Extract the [X, Y] coordinate from the center of the cell holding the provided text.  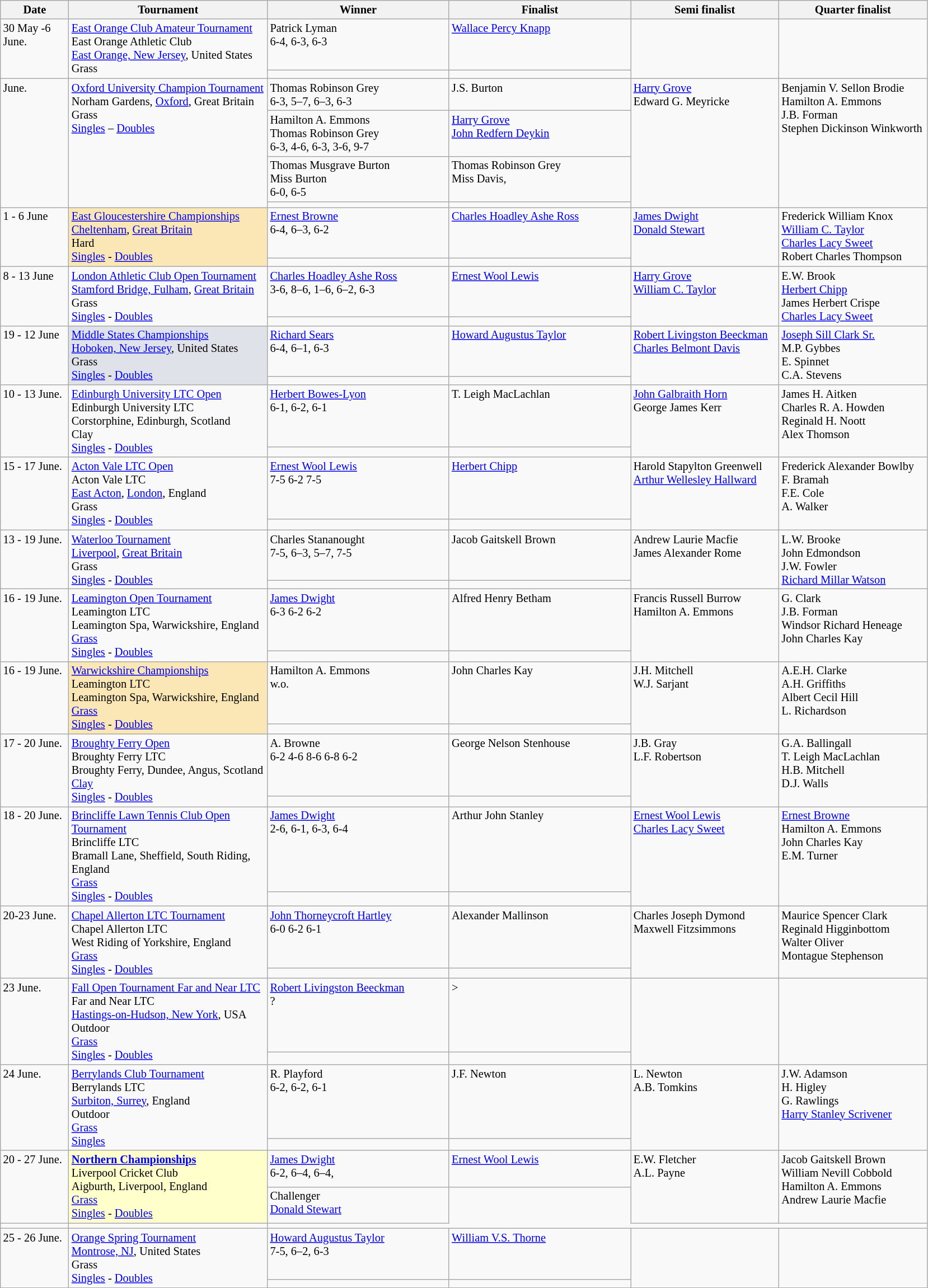
Northern ChampionshipsLiverpool Cricket Club Aigburth, Liverpool, EnglandGrass Singles - Doubles [168, 1187]
J.B. Gray L.F. Robertson [705, 770]
Harry Grove John Redfern Deykin [540, 133]
Frederick William Knox William C. Taylor Charles Lacy Sweet Robert Charles Thompson [853, 237]
23 June. [35, 1021]
James Dwight 6-3 6-2 6-2 [358, 620]
Semi finalist [705, 10]
Harold Stapylton Greenwell Arthur Wellesley Hallward [705, 493]
Harry Grove Edward G. Meyricke [705, 143]
Brincliffe Lawn Tennis Club Open TournamentBrincliffe LTCBramall Lane, Sheffield, South Riding, England GrassSingles - Doubles [168, 856]
Oxford University Champion TournamentNorham Gardens, Oxford, Great BritainGrassSingles – Doubles [168, 143]
Chapel Allerton LTC TournamentChapel Allerton LTCWest Riding of Yorkshire, EnglandGrassSingles - Doubles [168, 942]
Jacob Gaitskell Brown [540, 555]
E.W. Brook Herbert Chipp James Herbert Crispe Charles Lacy Sweet [853, 296]
Charles Joseph Dymond Maxwell Fitzsimmons [705, 942]
13 - 19 June. [35, 560]
G. Clark J.B. Forman Windsor Richard Heneage John Charles Kay [853, 625]
8 - 13 June [35, 296]
E.W. Fletcher A.L. Payne [705, 1187]
Warwickshire ChampionshipsLeamington LTCLeamington Spa, Warwickshire, EnglandGrassSingles - Doubles [168, 698]
J.W. Adamson H. Higley G. Rawlings Harry Stanley Scrivener [853, 1107]
John Thorneycroft Hartley 6-0 6-2 6-1 [358, 937]
L.W. Brooke John Edmondson J.W. Fowler Richard Millar Watson [853, 560]
Broughty Ferry OpenBroughty Ferry LTCBroughty Ferry, Dundee, Angus, Scotland ClaySingles - Doubles [168, 770]
10 - 13 June. [35, 421]
Quarter finalist [853, 10]
Thomas Robinson Grey Miss Davis, [540, 179]
Middle States ChampionshipsHoboken, New Jersey, United States GrassSingles - Doubles [168, 355]
Hamilton A. Emmons Thomas Robinson Grey6-3, 4-6, 6-3, 3-6, 9-7 [358, 133]
George Nelson Stenhouse [540, 765]
17 - 20 June. [35, 770]
Maurice Spencer Clark Reginald Higginbottom Walter Oliver Montague Stephenson [853, 942]
John Charles Kay [540, 693]
Francis Russell Burrow Hamilton A. Emmons [705, 625]
A. Browne 6-2 4-6 8-6 6-8 6-2 [358, 765]
Fall Open Tournament Far and Near LTCFar and Near LTCHastings-on-Hudson, New York, USAOutdoorGrassSingles - Doubles [168, 1021]
R. Playford 6-2, 6-2, 6-1 [358, 1101]
Challenger Donald Stewart [358, 1205]
Ernest Browne6-4, 6–3, 6-2 [358, 232]
East Gloucestershire ChampionshipsCheltenham, Great BritainHard Singles - Doubles [168, 237]
J.H. Mitchell W.J. Sarjant [705, 698]
East Orange Club Amateur TournamentEast Orange Athletic ClubEast Orange, New Jersey, United StatesGrass [168, 49]
1 - 6 June [35, 237]
Richard Sears 6-4, 6–1, 6-3 [358, 351]
Harry Grove William C. Taylor [705, 296]
Hamilton A. Emmons w.o. [358, 693]
J.S. Burton [540, 95]
Herbert Bowes-Lyon 6-1, 6-2, 6-1 [358, 415]
Berrylands Club Tournament Berrylands LTCSurbiton, Surrey, EnglandOutdoorGrassSingles [168, 1107]
Herbert Chipp [540, 488]
Alexander Mallinson [540, 937]
Jacob Gaitskell Brown William Nevill Cobbold Hamilton A. Emmons Andrew Laurie Macfie [853, 1187]
Leamington Open TournamentLeamington LTCLeamington Spa, Warwickshire, EnglandGrassSingles - Doubles [168, 625]
Thomas Musgrave Burton Miss Burton6-0, 6-5 [358, 179]
18 - 20 June. [35, 856]
Andrew Laurie Macfie James Alexander Rome [705, 560]
Frederick Alexander Bowlby F. Bramah F.E. Cole A. Walker [853, 493]
Finalist [540, 10]
Acton Vale LTC OpenActon Vale LTCEast Acton, London, EnglandGrassSingles - Doubles [168, 493]
Charles Stananought 7-5, 6–3, 5–7, 7-5 [358, 555]
Howard Augustus Taylor7-5, 6–2, 6-3 [358, 1253]
Charles Hoadley Ashe Ross [540, 232]
19 - 12 June [35, 355]
London Athletic Club Open TournamentStamford Bridge, Fulham, Great BritainGrassSingles - Doubles [168, 296]
Ernest Wool Lewis Charles Lacy Sweet [705, 856]
Orange Spring Tournament Montrose, NJ, United StatesGrassSingles - Doubles [168, 1258]
T. Leigh MacLachlan [540, 415]
J.F. Newton [540, 1101]
James H. Aitken Charles R. A. Howden Reginald H. Noott Alex Thomson [853, 421]
25 - 26 June. [35, 1258]
Arthur John Stanley [540, 849]
15 - 17 June. [35, 493]
Robert Livingston Beeckman Charles Belmont Davis [705, 355]
Ernest Wool Lewis 7-5 6-2 7-5 [358, 488]
June. [35, 143]
William V.S. Thorne [540, 1253]
Ernest Browne Hamilton A. Emmons John Charles Kay E.M. Turner [853, 856]
Wallace Percy Knapp [540, 44]
Winner [358, 10]
Joseph Sill Clark Sr. M.P. Gybbes E. Spinnet C.A. Stevens [853, 355]
Robert Livingston Beeckman? [358, 1015]
Patrick Lyman6-4, 6-3, 6-3 [358, 44]
20 - 27 June. [35, 1187]
24 June. [35, 1107]
Edinburgh University LTC Open Edinburgh University LTC Corstorphine, Edinburgh, Scotland ClaySingles - Doubles [168, 421]
Waterloo TournamentLiverpool, Great BritainGrassSingles - Doubles [168, 560]
A.E.H. Clarke A.H. Griffiths Albert Cecil Hill L. Richardson [853, 698]
Howard Augustus Taylor [540, 351]
Alfred Henry Betham [540, 620]
30 May -6 June. [35, 49]
Tournament [168, 10]
L. Newton A.B. Tomkins [705, 1107]
James Dwight Donald Stewart [705, 237]
James Dwight2-6, 6-1, 6-3, 6-4 [358, 849]
John Galbraith Horn George James Kerr [705, 421]
Date [35, 10]
> [540, 1015]
Benjamin V. Sellon Brodie Hamilton A. Emmons J.B. Forman Stephen Dickinson Winkworth [853, 143]
James Dwight6-2, 6–4, 6–4, [358, 1168]
G.A. Ballingall T. Leigh MacLachlan H.B. Mitchell D.J. Walls [853, 770]
20-23 June. [35, 942]
Charles Hoadley Ashe Ross3-6, 8–6, 1–6, 6–2, 6-3 [358, 292]
Thomas Robinson Grey6-3, 5–7, 6–3, 6-3 [358, 95]
